Return (x, y) of the center of cell containing provided text 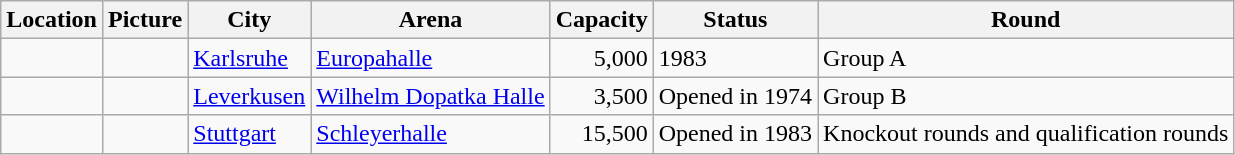
Stuttgart (250, 134)
Status (735, 20)
Opened in 1974 (735, 96)
Round (1026, 20)
Arena (430, 20)
City (250, 20)
Leverkusen (250, 96)
Opened in 1983 (735, 134)
3,500 (602, 96)
15,500 (602, 134)
Capacity (602, 20)
Wilhelm Dopatka Halle (430, 96)
Group A (1026, 58)
Karlsruhe (250, 58)
Europahalle (430, 58)
Knockout rounds and qualification rounds (1026, 134)
Location (52, 20)
Schleyerhalle (430, 134)
1983 (735, 58)
5,000 (602, 58)
Picture (144, 20)
Group B (1026, 96)
